Locate the cell with the specified text and output its [X, Y] center coordinate. 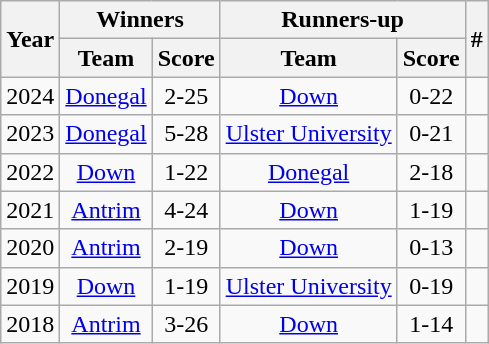
2-19 [186, 248]
2023 [30, 134]
2-25 [186, 96]
2024 [30, 96]
Year [30, 39]
2-18 [431, 172]
2022 [30, 172]
2019 [30, 286]
1-22 [186, 172]
2020 [30, 248]
3-26 [186, 324]
# [476, 39]
Winners [140, 20]
Runners-up [342, 20]
0-19 [431, 286]
0-13 [431, 248]
1-14 [431, 324]
2018 [30, 324]
4-24 [186, 210]
2021 [30, 210]
0-21 [431, 134]
5-28 [186, 134]
0-22 [431, 96]
